Locate the cell with the specified text and output its (X, Y) center coordinate. 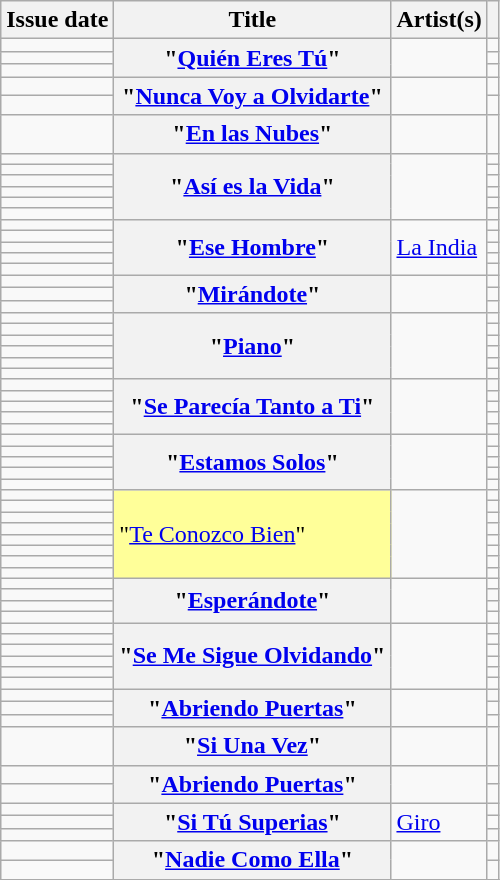
"Mirándote" (252, 294)
"Se Parecía Tanto a Ti" (252, 406)
Artist(s) (439, 20)
"Piano" (252, 346)
La India (439, 246)
"Nunca Voy a Olvidarte" (252, 96)
Title (252, 20)
Giro (439, 822)
"Así es la Vida" (252, 186)
"En las Nubes" (252, 134)
"Estamos Solos" (252, 462)
"Esperándote" (252, 600)
"Ese Hombre" (252, 246)
"Si Tú Superias" (252, 822)
"Te Conozco Bien" (252, 534)
"Si Una Vez" (252, 746)
"Se Me Sigue Olvidando" (252, 655)
"Quién Eres Tú" (252, 58)
Issue date (58, 20)
"Nadie Como Ella" (252, 860)
